Identify which cell holds the provided text, then report its (x, y) central coordinate. 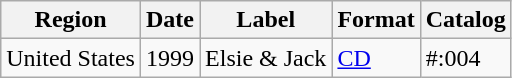
CD (376, 58)
Format (376, 20)
Catalog (466, 20)
Region (71, 20)
#:004 (466, 58)
United States (71, 58)
Elsie & Jack (266, 58)
Label (266, 20)
Date (170, 20)
1999 (170, 58)
